From the cell containing the given text, extract its center point as [x, y] coordinate. 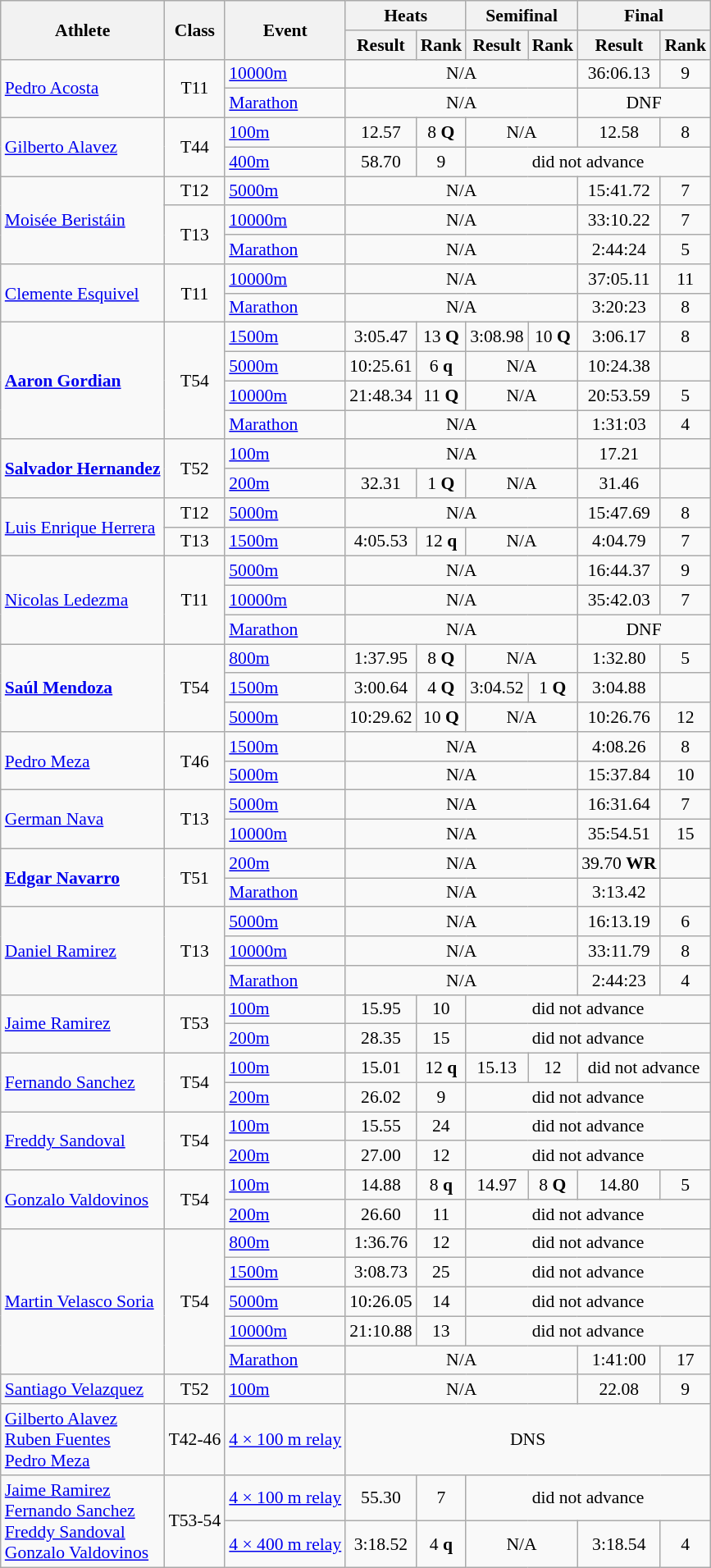
Salvador Hernandez [83, 469]
Moisée Beristáin [83, 220]
DNS [528, 1439]
Jaime Ramirez [83, 1024]
14.97 [497, 1185]
Nicolas Ledezma [83, 601]
T42-46 [195, 1439]
T46 [195, 761]
13 Q [441, 337]
Class [195, 30]
15.13 [497, 1068]
Pedro Meza [83, 761]
T51 [195, 878]
3:20:23 [618, 308]
3:08.98 [497, 337]
Pedro Acosta [83, 89]
Freddy Sandoval [83, 1141]
1:32.80 [618, 659]
Clemente Esquivel [83, 294]
1:37.95 [381, 659]
3:06.17 [618, 337]
37:05.11 [618, 279]
33:10.22 [618, 221]
10:29.62 [381, 717]
33:11.79 [618, 951]
T44 [195, 148]
10:26.05 [381, 1302]
4 q [441, 1544]
16:44.37 [618, 571]
15:41.72 [618, 191]
1:31:03 [618, 425]
Gonzalo Valdovinos [83, 1200]
58.70 [381, 162]
3:18.52 [381, 1544]
T53-54 [195, 1521]
24 [441, 1127]
15.01 [381, 1068]
Final [644, 16]
2:44:23 [618, 981]
15:37.84 [618, 775]
15:47.69 [618, 513]
Event [285, 30]
36:06.13 [618, 74]
1:41:00 [618, 1360]
400m [285, 162]
14.88 [381, 1185]
31.46 [618, 483]
T53 [195, 1024]
12.57 [381, 133]
8 q [441, 1185]
11 Q [441, 395]
17 [686, 1360]
1:36.76 [381, 1243]
22.08 [618, 1390]
35:42.03 [618, 601]
26.02 [381, 1097]
4 Q [441, 688]
10:25.61 [381, 367]
3:13.42 [618, 893]
16:31.64 [618, 805]
Martin Velasco Soria [83, 1301]
10:26.76 [618, 717]
Santiago Velazquez [83, 1390]
3:04.88 [618, 688]
Fernando Sanchez [83, 1083]
6 [686, 922]
15.55 [381, 1127]
21:10.88 [381, 1331]
28.35 [381, 1039]
Heats [405, 16]
20:53.59 [618, 395]
3:00.64 [381, 688]
4:08.26 [618, 747]
6 q [441, 367]
15.95 [381, 1009]
39.70 WR [618, 863]
Daniel Ramirez [83, 952]
Aaron Gordian [83, 381]
Semifinal [522, 16]
35:54.51 [618, 834]
25 [441, 1273]
3:05.47 [381, 337]
Jaime Ramirez Fernando Sanchez Freddy Sandoval Gonzalo Valdovinos [83, 1521]
Luis Enrique Herrera [83, 527]
4:05.53 [381, 542]
2:44:24 [618, 249]
3:08.73 [381, 1273]
4 × 400 m relay [285, 1544]
55.30 [381, 1498]
27.00 [381, 1156]
17.21 [618, 455]
12.58 [618, 133]
14 [441, 1302]
Gilberto Alavez Ruben Fuentes Pedro Meza [83, 1439]
3:04.52 [497, 688]
Gilberto Alavez [83, 148]
10:24.38 [618, 367]
Edgar Navarro [83, 878]
32.31 [381, 483]
Athlete [83, 30]
Saúl Mendoza [83, 688]
21:48.34 [381, 395]
4:04.79 [618, 542]
14.80 [618, 1185]
German Nava [83, 819]
26.60 [381, 1214]
3:18.54 [618, 1544]
13 [441, 1331]
16:13.19 [618, 922]
